Determine the (x, y) coordinate at the center of the cell enclosing the given text.  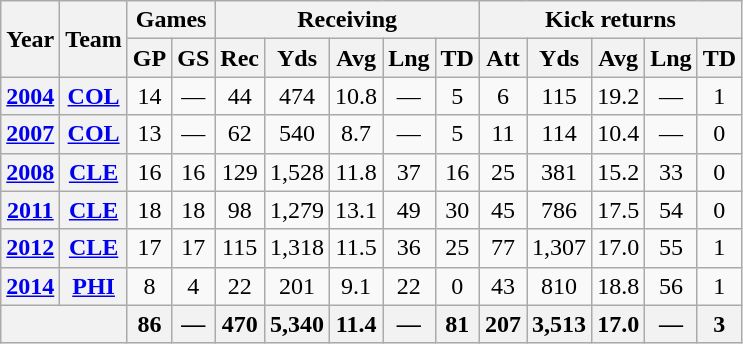
18.8 (618, 286)
GS (194, 58)
62 (240, 134)
6 (502, 96)
Team (94, 39)
1,279 (298, 210)
45 (502, 210)
1,528 (298, 172)
2011 (30, 210)
17.5 (618, 210)
9.1 (356, 286)
13.1 (356, 210)
13 (149, 134)
4 (194, 286)
37 (409, 172)
44 (240, 96)
1,307 (560, 248)
129 (240, 172)
PHI (94, 286)
14 (149, 96)
3,513 (560, 324)
540 (298, 134)
114 (560, 134)
33 (671, 172)
Year (30, 39)
2008 (30, 172)
5,340 (298, 324)
77 (502, 248)
10.4 (618, 134)
474 (298, 96)
2007 (30, 134)
Att (502, 58)
Kick returns (610, 20)
11.4 (356, 324)
Rec (240, 58)
49 (409, 210)
810 (560, 286)
201 (298, 286)
11.5 (356, 248)
1,318 (298, 248)
55 (671, 248)
381 (560, 172)
2014 (30, 286)
Games (170, 20)
36 (409, 248)
30 (457, 210)
43 (502, 286)
Receiving (348, 20)
470 (240, 324)
19.2 (618, 96)
207 (502, 324)
11.8 (356, 172)
786 (560, 210)
11 (502, 134)
8.7 (356, 134)
2012 (30, 248)
81 (457, 324)
86 (149, 324)
54 (671, 210)
3 (719, 324)
8 (149, 286)
98 (240, 210)
10.8 (356, 96)
15.2 (618, 172)
GP (149, 58)
56 (671, 286)
2004 (30, 96)
